Find where the given text appears and provide that cell's center as [x, y] coordinate. 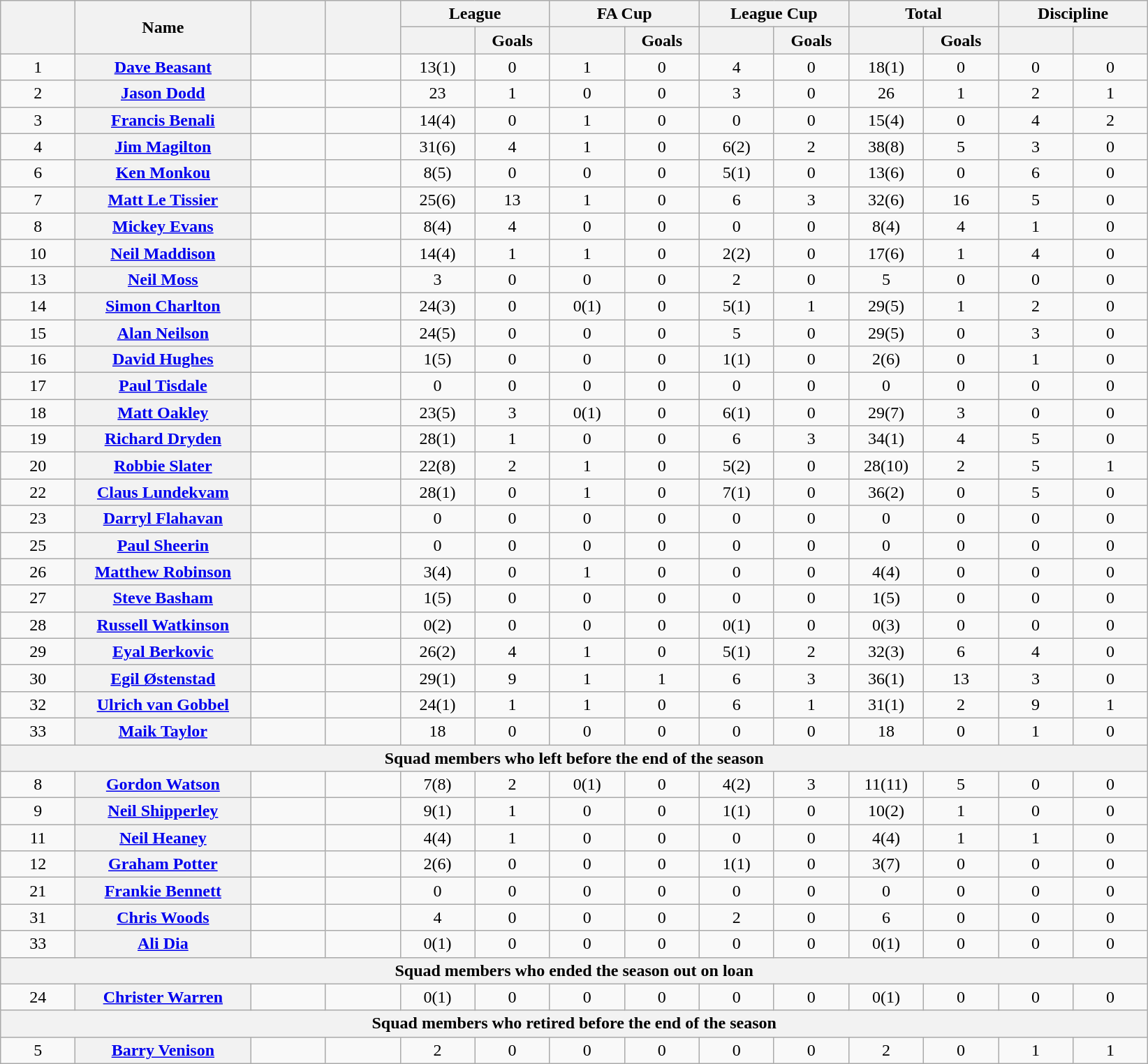
10(2) [885, 811]
Claus Lundekvam [163, 492]
League [475, 14]
Alan Neilson [163, 333]
29(1) [437, 678]
Squad members who ended the season out on loan [574, 970]
10 [38, 253]
31(6) [437, 147]
Chris Woods [163, 917]
13(6) [885, 173]
Ken Monkou [163, 173]
Maik Taylor [163, 731]
8(5) [437, 173]
3(4) [437, 572]
Ali Dia [163, 944]
20 [38, 466]
17(6) [885, 253]
Egil Østenstad [163, 678]
30 [38, 678]
14 [38, 306]
Robbie Slater [163, 466]
Neil Heaney [163, 838]
Russell Watkinson [163, 625]
League Cup [774, 14]
Name [163, 27]
15 [38, 333]
27 [38, 598]
15(4) [885, 120]
Jason Dodd [163, 94]
32(3) [885, 651]
4(2) [736, 785]
24(1) [437, 704]
13(1) [437, 67]
Mickey Evans [163, 226]
Frankie Bennett [163, 891]
17 [38, 386]
0(3) [885, 625]
9(1) [437, 811]
24 [38, 997]
38(8) [885, 147]
7(8) [437, 785]
Paul Sheerin [163, 545]
24(3) [437, 306]
3(7) [885, 864]
Squad members who retired before the end of the season [574, 1024]
32(6) [885, 200]
Francis Benali [163, 120]
31(1) [885, 704]
7 [38, 200]
Neil Shipperley [163, 811]
6(1) [736, 413]
Squad members who left before the end of the season [574, 758]
36(2) [885, 492]
7(1) [736, 492]
Steve Basham [163, 598]
Eyal Berkovic [163, 651]
Richard Dryden [163, 439]
David Hughes [163, 360]
32 [38, 704]
29(7) [885, 413]
36(1) [885, 678]
0(2) [437, 625]
24(5) [437, 333]
29 [38, 651]
5(2) [736, 466]
Barry Venison [163, 1050]
2(2) [736, 253]
11 [38, 838]
19 [38, 439]
11(11) [885, 785]
31 [38, 917]
Gordon Watson [163, 785]
Simon Charlton [163, 306]
28(10) [885, 466]
28 [38, 625]
Neil Moss [163, 279]
Matt Le Tissier [163, 200]
Darryl Flahavan [163, 519]
23(5) [437, 413]
Discipline [1073, 14]
Neil Maddison [163, 253]
22(8) [437, 466]
Matt Oakley [163, 413]
Graham Potter [163, 864]
18(1) [885, 67]
25 [38, 545]
Jim Magilton [163, 147]
Matthew Robinson [163, 572]
Ulrich van Gobbel [163, 704]
Paul Tisdale [163, 386]
34(1) [885, 439]
21 [38, 891]
FA Cup [624, 14]
Christer Warren [163, 997]
12 [38, 864]
Total [923, 14]
Dave Beasant [163, 67]
25(6) [437, 200]
22 [38, 492]
6(2) [736, 147]
26(2) [437, 651]
